Capture the cell that displays the provided text and extract its (X, Y) central coordinate. 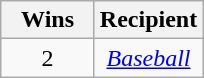
2 (48, 58)
Baseball (148, 58)
Recipient (148, 20)
Wins (48, 20)
